Find where the given text appears and provide that cell's center as [X, Y] coordinate. 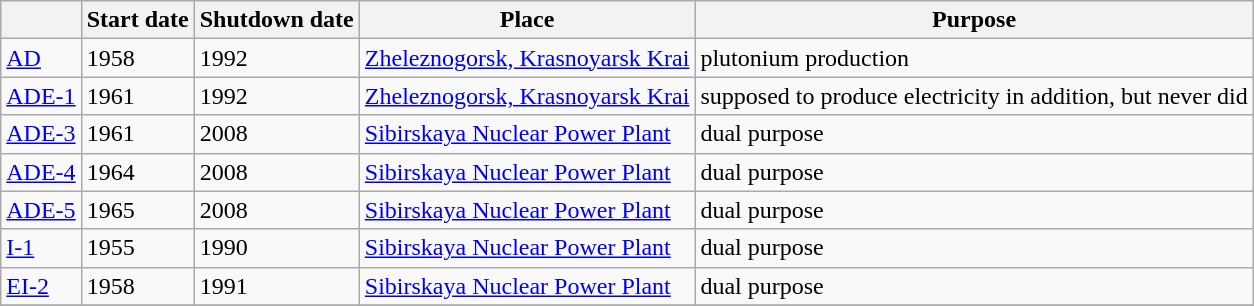
Start date [138, 20]
EI-2 [41, 286]
1965 [138, 210]
ADE-1 [41, 96]
AD [41, 58]
ADE-5 [41, 210]
1964 [138, 172]
ADE-3 [41, 134]
supposed to produce electricity in addition, but never did [974, 96]
Shutdown date [276, 20]
1990 [276, 248]
Purpose [974, 20]
I-1 [41, 248]
1955 [138, 248]
Place [527, 20]
1991 [276, 286]
ADE-4 [41, 172]
plutonium production [974, 58]
